Output the [x, y] coordinate of the center of the cell containing the given text.  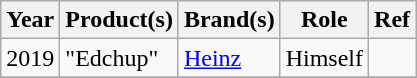
Ref [392, 20]
Year [30, 20]
Product(s) [120, 20]
Brand(s) [229, 20]
2019 [30, 58]
Heinz [229, 58]
Role [324, 20]
Himself [324, 58]
"Edchup" [120, 58]
